Output the (X, Y) coordinate of the center of the cell containing the given text.  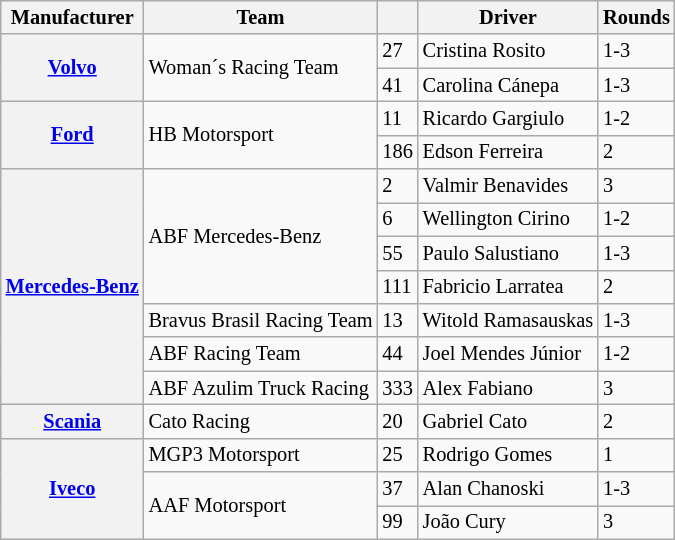
99 (397, 522)
Alex Fabiano (508, 388)
Edson Ferreira (508, 152)
Joel Mendes Júnior (508, 354)
Gabriel Cato (508, 421)
ABF Mercedes-Benz (261, 236)
Paulo Salustiano (508, 253)
20 (397, 421)
Cristina Rosito (508, 51)
Valmir Benavides (508, 186)
6 (397, 219)
Team (261, 17)
Witold Ramasauskas (508, 320)
MGP3 Motorsport (261, 455)
Carolina Cánepa (508, 85)
Rounds (636, 17)
13 (397, 320)
55 (397, 253)
Wellington Cirino (508, 219)
27 (397, 51)
Iveco (72, 488)
Manufacturer (72, 17)
41 (397, 85)
111 (397, 287)
Cato Racing (261, 421)
11 (397, 118)
Driver (508, 17)
HB Motorsport (261, 134)
ABF Racing Team (261, 354)
186 (397, 152)
Scania (72, 421)
Ricardo Gargiulo (508, 118)
Mercedes-Benz (72, 287)
AAF Motorsport (261, 506)
Bravus Brasil Racing Team (261, 320)
Fabricio Larratea (508, 287)
Rodrigo Gomes (508, 455)
25 (397, 455)
Alan Chanoski (508, 489)
44 (397, 354)
ABF Azulim Truck Racing (261, 388)
Volvo (72, 68)
Woman´s Racing Team (261, 68)
Ford (72, 134)
37 (397, 489)
333 (397, 388)
João Cury (508, 522)
1 (636, 455)
